Capture the cell that displays the provided text and extract its (X, Y) central coordinate. 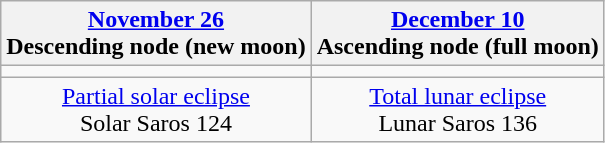
Total lunar eclipseLunar Saros 136 (458, 110)
November 26Descending node (new moon) (156, 34)
Partial solar eclipseSolar Saros 124 (156, 110)
December 10Ascending node (full moon) (458, 34)
